Pinpoint the cell where the given text exists, returning its [X, Y] midpoint coordinate. 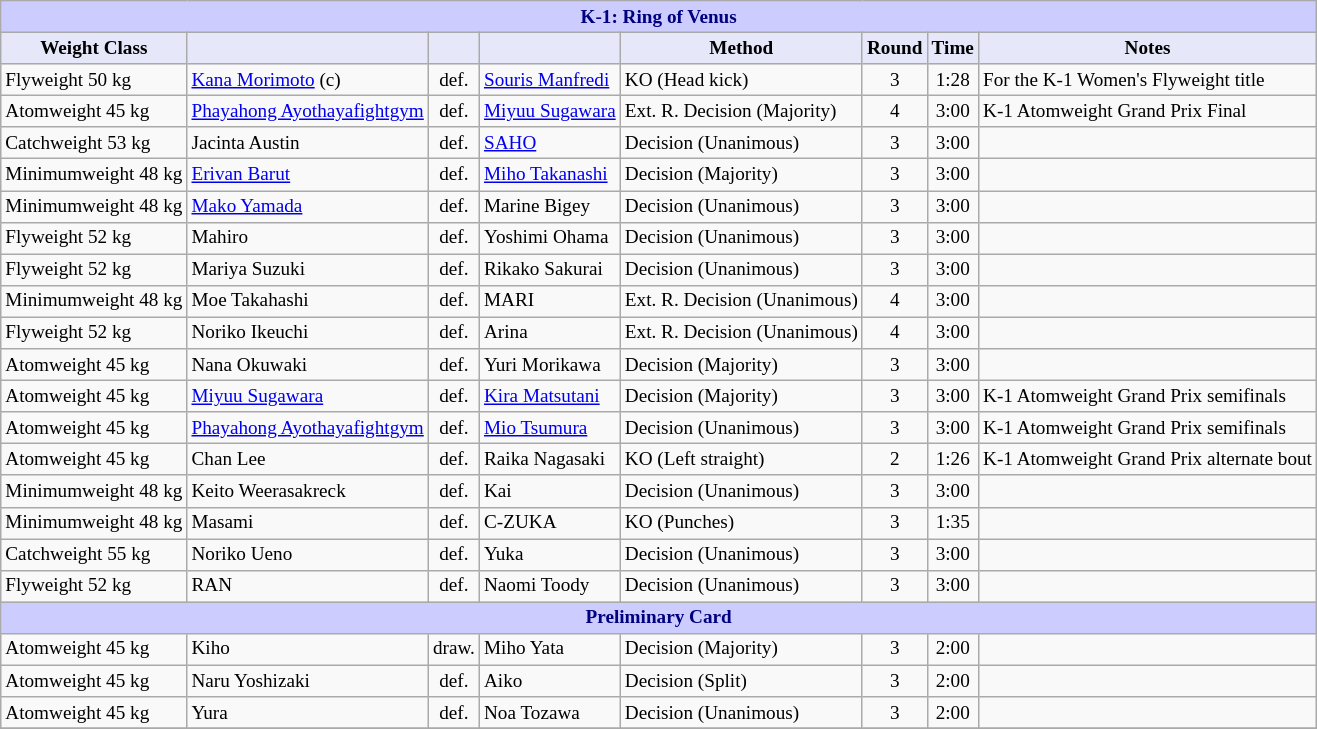
draw. [454, 649]
Yuka [550, 554]
Kai [550, 491]
MARI [550, 301]
C-ZUKA [550, 523]
SAHO [550, 143]
Nana Okuwaki [308, 365]
Flyweight 50 kg [94, 80]
1:26 [952, 460]
Mahiro [308, 238]
Naru Yoshizaki [308, 681]
Round [894, 48]
Yoshimi Ohama [550, 238]
RAN [308, 586]
Miho Yata [550, 649]
Souris Manfredi [550, 80]
KO (Punches) [741, 523]
Mariya Suzuki [308, 270]
Notes [1147, 48]
Time [952, 48]
K-1: Ring of Venus [659, 17]
Catchweight 53 kg [94, 143]
Weight Class [94, 48]
Kana Morimoto (c) [308, 80]
Rikako Sakurai [550, 270]
Naomi Toody [550, 586]
1:35 [952, 523]
Kira Matsutani [550, 396]
Erivan Barut [308, 175]
Arina [550, 333]
Miho Takanashi [550, 175]
KO (Left straight) [741, 460]
Noriko Ikeuchi [308, 333]
2 [894, 460]
Method [741, 48]
Raika Nagasaki [550, 460]
Mio Tsumura [550, 428]
Masami [308, 523]
Ext. R. Decision (Majority) [741, 111]
Jacinta Austin [308, 143]
K-1 Atomweight Grand Prix alternate bout [1147, 460]
Keito Weerasakreck [308, 491]
1:28 [952, 80]
Kiho [308, 649]
Chan Lee [308, 460]
K-1 Atomweight Grand Prix Final [1147, 111]
Moe Takahashi [308, 301]
For the K-1 Women's Flyweight title [1147, 80]
Decision (Split) [741, 681]
Marine Bigey [550, 206]
Yuri Morikawa [550, 365]
Catchweight 55 kg [94, 554]
Preliminary Card [659, 618]
Noa Tozawa [550, 713]
Noriko Ueno [308, 554]
Yura [308, 713]
Mako Yamada [308, 206]
Aiko [550, 681]
KO (Head kick) [741, 80]
